Extract the [X, Y] coordinate from the center of the cell holding the provided text.  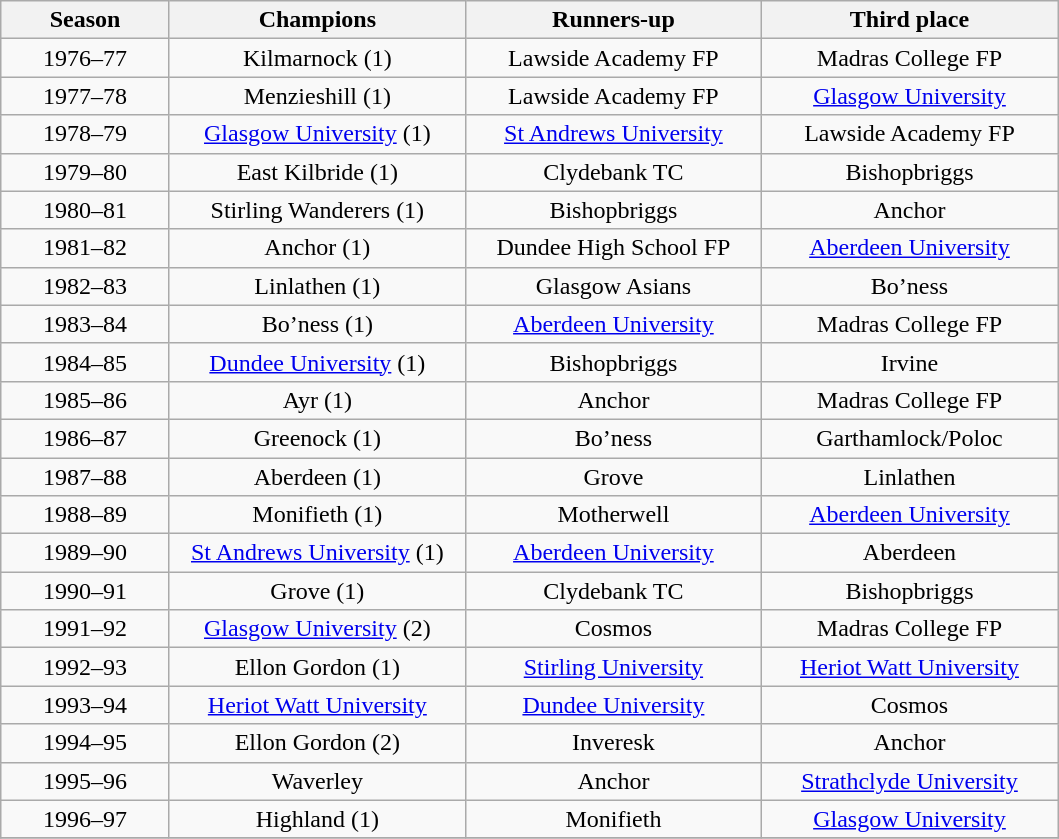
Aberdeen [909, 553]
1984–85 [86, 362]
1980–81 [86, 210]
Kilmarnock (1) [317, 58]
1985–86 [86, 400]
Strathclyde University [909, 781]
1990–91 [86, 591]
Highland (1) [317, 819]
1987–88 [86, 477]
Grove (1) [317, 591]
1979–80 [86, 172]
1989–90 [86, 553]
Inveresk [613, 743]
Menzieshill (1) [317, 96]
1993–94 [86, 705]
Glasgow University (1) [317, 134]
1981–82 [86, 248]
1986–87 [86, 438]
Linlathen [909, 477]
Stirling Wanderers (1) [317, 210]
1983–84 [86, 324]
1994–95 [86, 743]
Third place [909, 20]
Monifieth (1) [317, 515]
Linlathen (1) [317, 286]
Dundee High School FP [613, 248]
Greenock (1) [317, 438]
1978–79 [86, 134]
Stirling University [613, 667]
St Andrews University [613, 134]
Aberdeen (1) [317, 477]
East Kilbride (1) [317, 172]
Ellon Gordon (1) [317, 667]
Bo’ness (1) [317, 324]
Dundee University [613, 705]
Grove [613, 477]
1982–83 [86, 286]
Motherwell [613, 515]
Ellon Gordon (2) [317, 743]
1995–96 [86, 781]
Runners-up [613, 20]
1992–93 [86, 667]
Glasgow Asians [613, 286]
Monifieth [613, 819]
Season [86, 20]
St Andrews University (1) [317, 553]
1991–92 [86, 629]
1976–77 [86, 58]
Glasgow University (2) [317, 629]
1988–89 [86, 515]
Waverley [317, 781]
1996–97 [86, 819]
1977–78 [86, 96]
Anchor (1) [317, 248]
Garthamlock/Poloc [909, 438]
Champions [317, 20]
Irvine [909, 362]
Ayr (1) [317, 400]
Dundee University (1) [317, 362]
